Search for the cell housing the specified text and yield its [x, y] center coordinate. 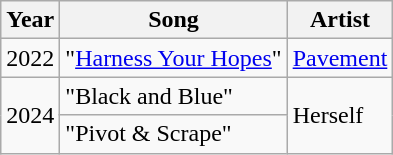
"Pivot & Scrape" [174, 134]
"Harness Your Hopes" [174, 58]
Year [30, 20]
Song [174, 20]
Pavement [340, 58]
2024 [30, 115]
"Black and Blue" [174, 96]
Herself [340, 115]
2022 [30, 58]
Artist [340, 20]
